Output the [X, Y] coordinate of the center of the cell containing the given text.  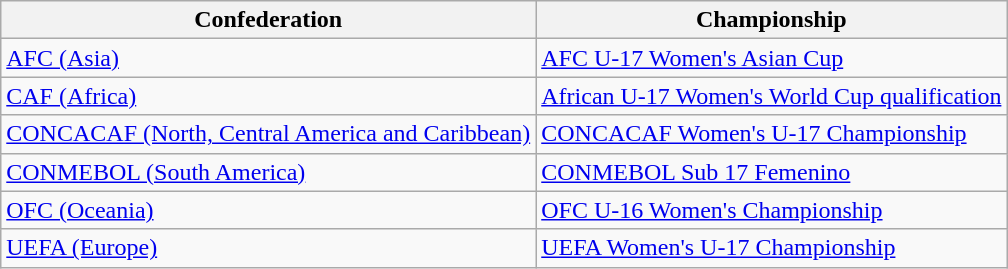
OFC (Oceania) [268, 210]
OFC U-16 Women's Championship [772, 210]
UEFA (Europe) [268, 248]
CONMEBOL (South America) [268, 172]
Confederation [268, 20]
CONCACAF (North, Central America and Caribbean) [268, 134]
CAF (Africa) [268, 96]
CONMEBOL Sub 17 Femenino [772, 172]
African U-17 Women's World Cup qualification [772, 96]
CONCACAF Women's U-17 Championship [772, 134]
AFC (Asia) [268, 58]
AFC U-17 Women's Asian Cup [772, 58]
Championship [772, 20]
UEFA Women's U-17 Championship [772, 248]
